Find where the given text appears and provide that cell's center as (x, y) coordinate. 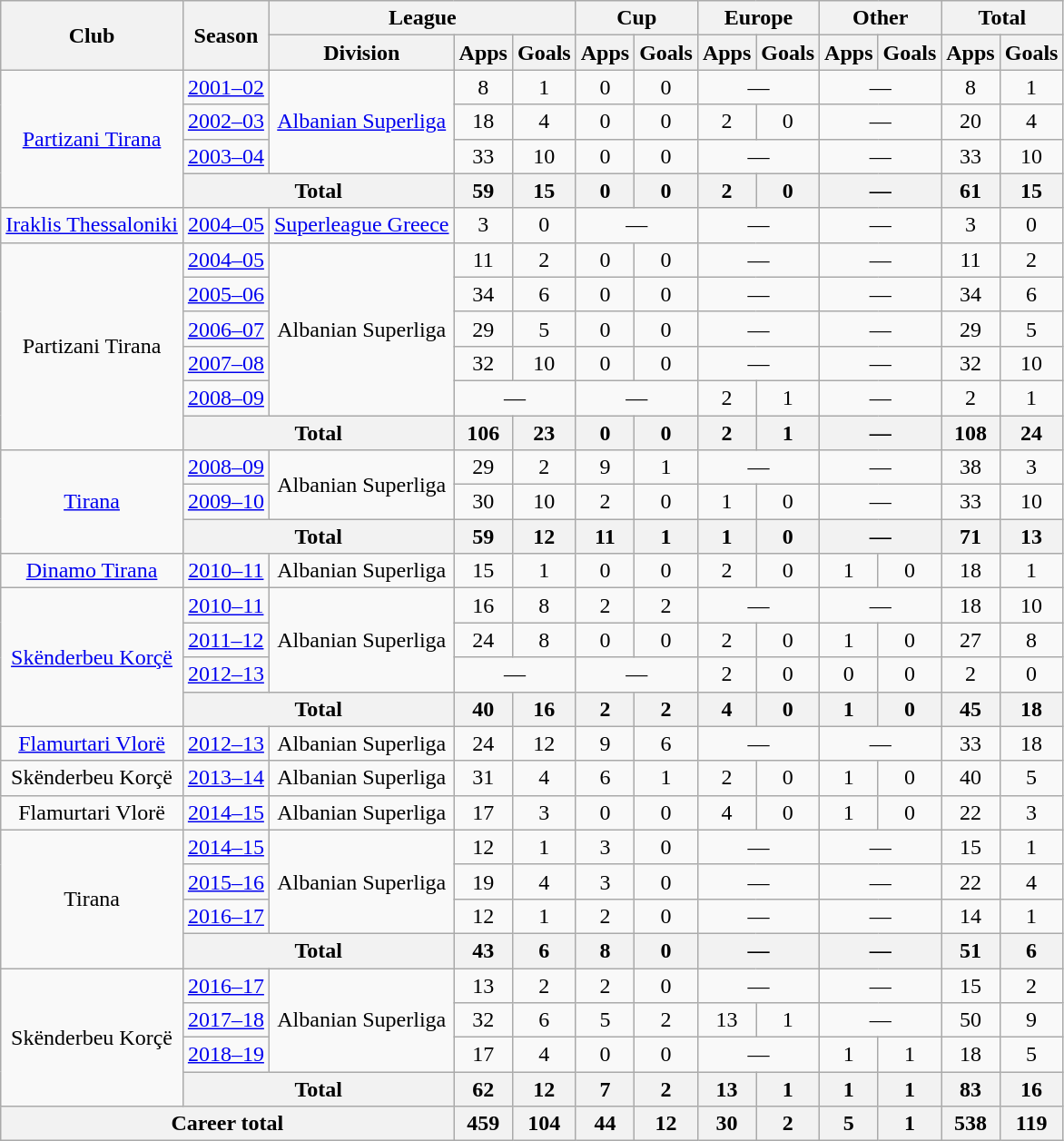
62 (483, 1089)
2003–04 (225, 156)
2005–06 (225, 294)
51 (970, 950)
459 (483, 1124)
14 (970, 916)
104 (544, 1124)
538 (970, 1124)
61 (970, 191)
2006–07 (225, 329)
20 (970, 122)
Division (361, 53)
2007–08 (225, 363)
7 (605, 1089)
108 (970, 433)
Other (881, 18)
50 (970, 1020)
31 (483, 778)
2015–16 (225, 881)
27 (970, 640)
119 (1031, 1124)
45 (970, 709)
Career total (227, 1124)
Cup (636, 18)
Iraklis Thessaloniki (93, 225)
83 (970, 1089)
23 (544, 433)
2013–14 (225, 778)
19 (483, 881)
Dinamo Tirana (93, 571)
2001–02 (225, 87)
44 (605, 1124)
106 (483, 433)
2002–03 (225, 122)
2018–19 (225, 1055)
2011–12 (225, 640)
38 (970, 467)
Superleague Greece (361, 225)
43 (483, 950)
League (422, 18)
Season (225, 35)
71 (970, 536)
2017–18 (225, 1020)
2009–10 (225, 502)
Club (93, 35)
Europe (758, 18)
